Determine the [x, y] coordinate at the center of the cell enclosing the given text.  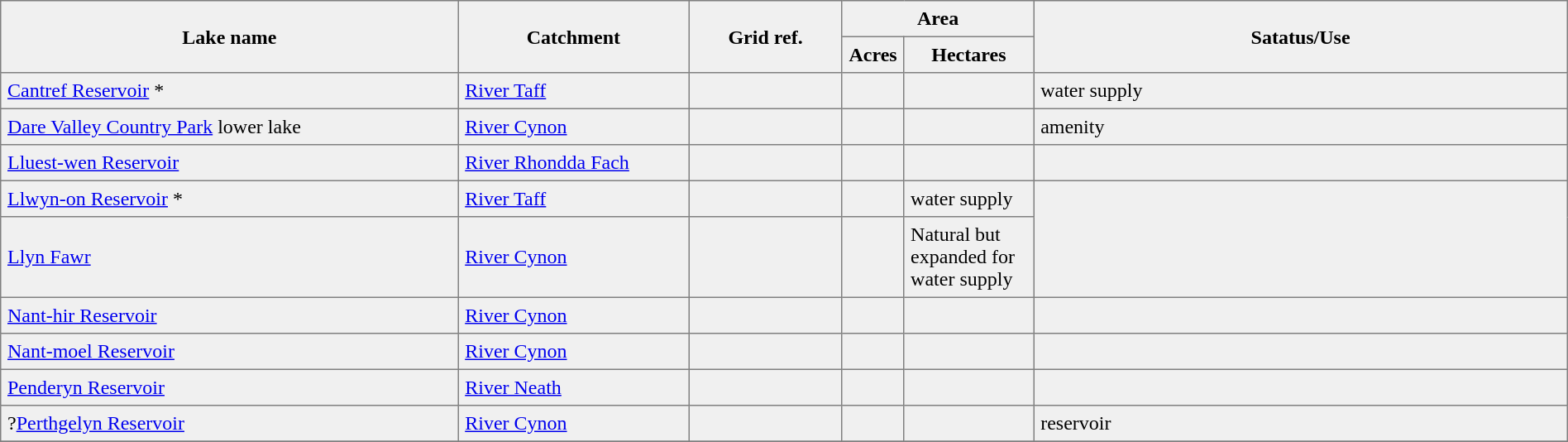
Satatus/Use [1300, 36]
Lluest-wen Reservoir [230, 163]
Hectares [969, 55]
River Neath [574, 387]
reservoir [1300, 424]
Nant-hir Reservoir [230, 315]
Lake name [230, 36]
Acres [873, 55]
Natural but expanded for water supply [969, 257]
Dare Valley Country Park lower lake [230, 127]
Llyn Fawr [230, 257]
Llwyn-on Reservoir * [230, 199]
Cantref Reservoir * [230, 91]
Grid ref. [766, 36]
amenity [1300, 127]
Penderyn Reservoir [230, 387]
Area [938, 19]
River Rhondda Fach [574, 163]
Catchment [574, 36]
Nant-moel Reservoir [230, 352]
?Perthgelyn Reservoir [230, 424]
